Provide the [X, Y] coordinate of the cell's center where the given text is located.  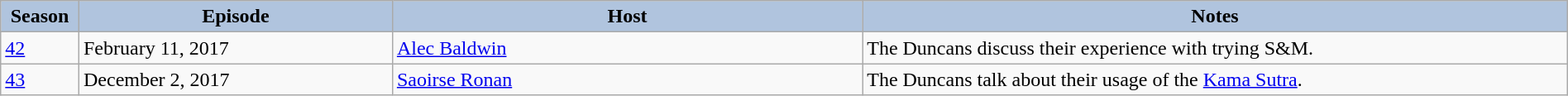
Host [627, 17]
Episode [235, 17]
42 [40, 48]
The Duncans talk about their usage of the Kama Sutra. [1216, 79]
February 11, 2017 [235, 48]
Notes [1216, 17]
Season [40, 17]
43 [40, 79]
The Duncans discuss their experience with trying S&M. [1216, 48]
Saoirse Ronan [627, 79]
December 2, 2017 [235, 79]
Alec Baldwin [627, 48]
